Extract the (X, Y) coordinate from the center of the cell holding the provided text.  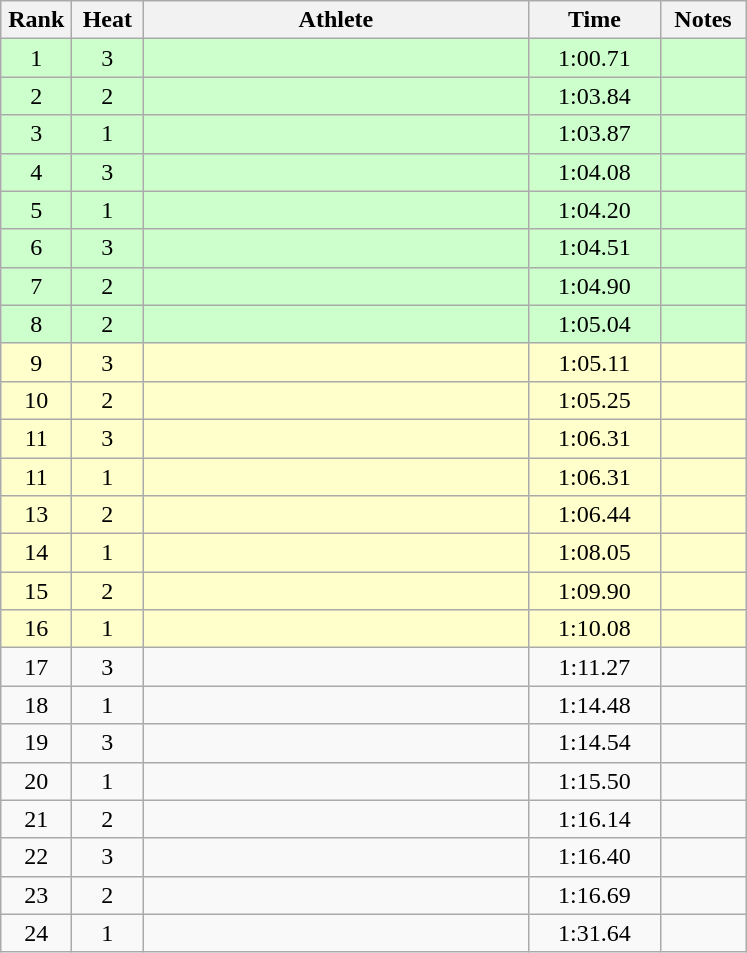
1:14.54 (594, 743)
1:16.40 (594, 857)
9 (36, 362)
1:16.69 (594, 895)
1:03.87 (594, 134)
Notes (703, 20)
1:14.48 (594, 705)
17 (36, 667)
5 (36, 210)
1:00.71 (594, 58)
1:03.84 (594, 96)
13 (36, 515)
1:05.11 (594, 362)
23 (36, 895)
15 (36, 591)
8 (36, 324)
6 (36, 248)
16 (36, 629)
1:10.08 (594, 629)
1:04.08 (594, 172)
4 (36, 172)
1:16.14 (594, 819)
1:04.90 (594, 286)
1:15.50 (594, 781)
18 (36, 705)
Heat (108, 20)
1:11.27 (594, 667)
1:31.64 (594, 933)
22 (36, 857)
21 (36, 819)
14 (36, 553)
19 (36, 743)
1:05.25 (594, 400)
Time (594, 20)
1:09.90 (594, 591)
Athlete (336, 20)
10 (36, 400)
1:05.04 (594, 324)
1:04.51 (594, 248)
7 (36, 286)
24 (36, 933)
1:08.05 (594, 553)
1:04.20 (594, 210)
Rank (36, 20)
20 (36, 781)
1:06.44 (594, 515)
